From the cell containing the given text, extract its center point as (x, y) coordinate. 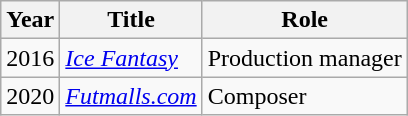
2020 (30, 96)
Title (131, 20)
Year (30, 20)
2016 (30, 58)
Role (304, 20)
Futmalls.com (131, 96)
Ice Fantasy (131, 58)
Production manager (304, 58)
Composer (304, 96)
